For the text-containing cell, return its midpoint in (X, Y) coordinate format. 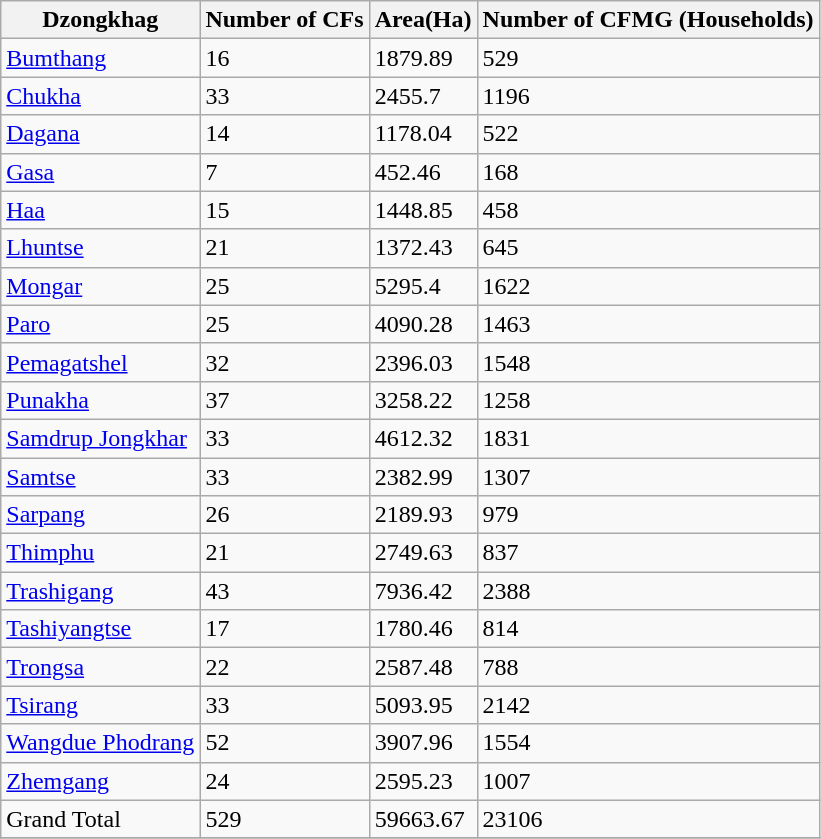
837 (648, 553)
Trashigang (100, 591)
2388 (648, 591)
2595.23 (423, 781)
Number of CFs (284, 20)
4090.28 (423, 324)
1463 (648, 324)
2382.99 (423, 477)
1307 (648, 477)
7 (284, 172)
Sarpang (100, 515)
Tashiyangtse (100, 629)
Grand Total (100, 819)
1831 (648, 438)
Pemagatshel (100, 362)
3258.22 (423, 400)
Trongsa (100, 667)
Tsirang (100, 705)
Number of CFMG (Households) (648, 20)
168 (648, 172)
Thimphu (100, 553)
32 (284, 362)
2142 (648, 705)
17 (284, 629)
14 (284, 134)
4612.32 (423, 438)
2749.63 (423, 553)
59663.67 (423, 819)
1007 (648, 781)
452.46 (423, 172)
5295.4 (423, 286)
Samdrup Jongkhar (100, 438)
1196 (648, 96)
1548 (648, 362)
Haa (100, 210)
Bumthang (100, 58)
788 (648, 667)
Wangdue Phodrang (100, 743)
Lhuntse (100, 248)
1258 (648, 400)
1178.04 (423, 134)
1879.89 (423, 58)
Punakha (100, 400)
23106 (648, 819)
16 (284, 58)
2396.03 (423, 362)
814 (648, 629)
Area(Ha) (423, 20)
Mongar (100, 286)
1554 (648, 743)
Dagana (100, 134)
37 (284, 400)
458 (648, 210)
5093.95 (423, 705)
22 (284, 667)
1622 (648, 286)
522 (648, 134)
Chukha (100, 96)
Dzongkhag (100, 20)
7936.42 (423, 591)
3907.96 (423, 743)
2587.48 (423, 667)
Zhemgang (100, 781)
2189.93 (423, 515)
52 (284, 743)
2455.7 (423, 96)
Paro (100, 324)
645 (648, 248)
1780.46 (423, 629)
979 (648, 515)
24 (284, 781)
15 (284, 210)
26 (284, 515)
1448.85 (423, 210)
43 (284, 591)
Gasa (100, 172)
1372.43 (423, 248)
Samtse (100, 477)
